Detect which cell encompasses the target text, then output its [x, y] center coordinate. 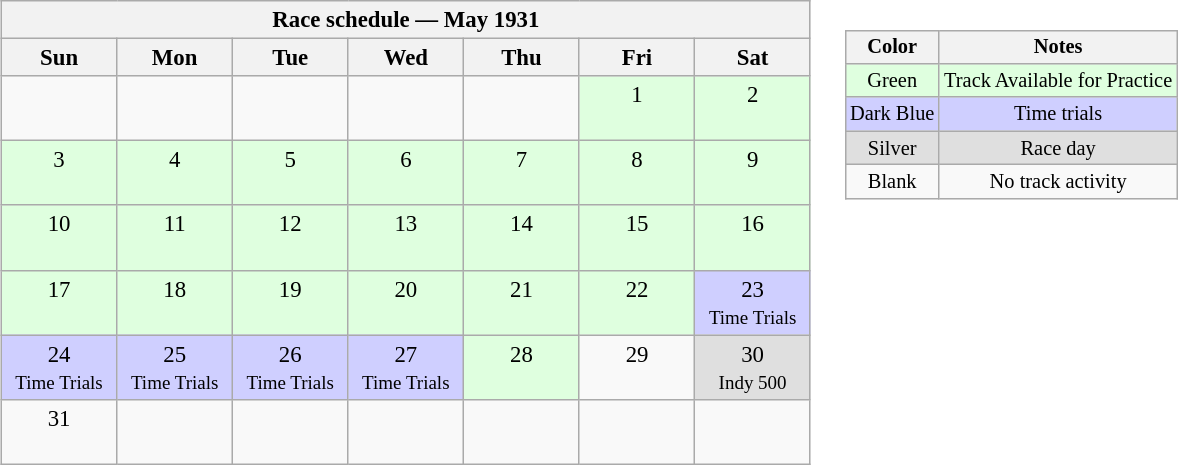
Race day [1058, 148]
4 [175, 174]
Race schedule — May 1931 [406, 20]
Silver [892, 148]
14 [522, 238]
29 [637, 368]
6 [406, 174]
1 [637, 108]
8 [637, 174]
Notes [1058, 47]
Time trials [1058, 114]
28 [522, 368]
18 [175, 302]
7 [522, 174]
Dark Blue [892, 114]
12 [290, 238]
17 [59, 302]
16 [753, 238]
22 [637, 302]
Fri [637, 58]
21 [522, 302]
Track Available for Practice [1058, 81]
3 [59, 174]
2 [753, 108]
24Time Trials [59, 368]
Mon [175, 58]
Tue [290, 58]
26Time Trials [290, 368]
5 [290, 174]
23Time Trials [753, 302]
11 [175, 238]
15 [637, 238]
Color [892, 47]
Sat [753, 58]
Blank [892, 182]
20 [406, 302]
27Time Trials [406, 368]
19 [290, 302]
Sun [59, 58]
25Time Trials [175, 368]
10 [59, 238]
30Indy 500 [753, 368]
13 [406, 238]
Wed [406, 58]
No track activity [1058, 182]
31 [59, 432]
Green [892, 81]
9 [753, 174]
Thu [522, 58]
